Locate the cell with the specified text and output its [x, y] center coordinate. 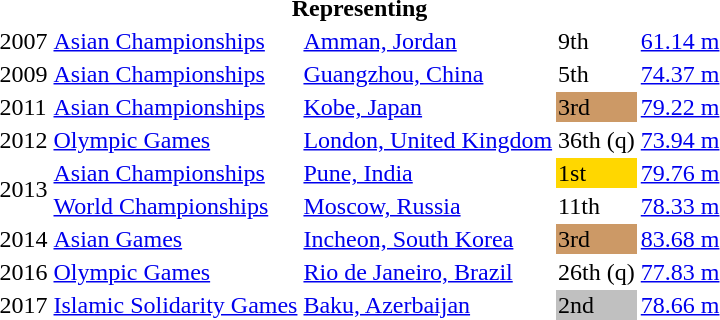
Amman, Jordan [428, 41]
Pune, India [428, 173]
World Championships [176, 206]
2nd [597, 305]
Baku, Azerbaijan [428, 305]
1st [597, 173]
5th [597, 74]
Rio de Janeiro, Brazil [428, 272]
Islamic Solidarity Games [176, 305]
Guangzhou, China [428, 74]
Asian Games [176, 239]
Incheon, South Korea [428, 239]
9th [597, 41]
36th (q) [597, 140]
London, United Kingdom [428, 140]
Kobe, Japan [428, 107]
11th [597, 206]
Moscow, Russia [428, 206]
26th (q) [597, 272]
